For the text-containing cell, return its midpoint in (x, y) coordinate format. 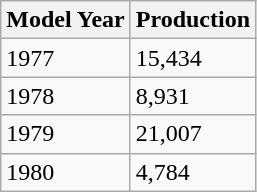
1980 (66, 172)
Production (192, 20)
Model Year (66, 20)
4,784 (192, 172)
8,931 (192, 96)
21,007 (192, 134)
15,434 (192, 58)
1978 (66, 96)
1977 (66, 58)
1979 (66, 134)
